Search for the cell housing the specified text and yield its [X, Y] center coordinate. 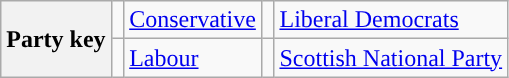
Party key [56, 39]
Conservative [193, 20]
Labour [193, 58]
Liberal Democrats [391, 20]
Scottish National Party [391, 58]
